Identify which cell holds the provided text, then report its [X, Y] central coordinate. 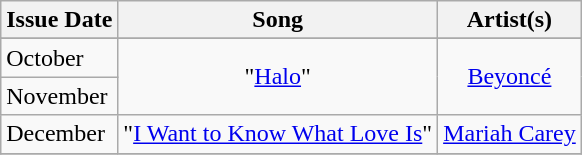
Mariah Carey [510, 134]
November [60, 96]
"Halo" [278, 77]
Beyoncé [510, 77]
Issue Date [60, 20]
"I Want to Know What Love Is" [278, 134]
Song [278, 20]
October [60, 58]
Artist(s) [510, 20]
December [60, 134]
